From the cell containing the given text, extract its center point as [X, Y] coordinate. 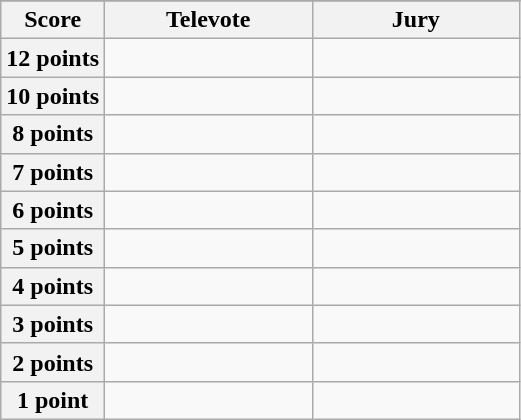
7 points [53, 172]
2 points [53, 362]
Jury [416, 20]
5 points [53, 248]
10 points [53, 96]
12 points [53, 58]
Score [53, 20]
Televote [209, 20]
3 points [53, 324]
8 points [53, 134]
6 points [53, 210]
1 point [53, 400]
4 points [53, 286]
